Locate the cell with the specified text and output its (x, y) center coordinate. 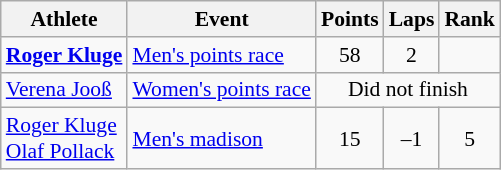
–1 (412, 138)
Rank (470, 19)
Laps (412, 19)
Roger Kluge (64, 55)
58 (350, 55)
Women's points race (222, 90)
Men's points race (222, 55)
2 (412, 55)
Athlete (64, 19)
Points (350, 19)
Event (222, 19)
Verena Jooß (64, 90)
Did not finish (408, 90)
Men's madison (222, 138)
15 (350, 138)
Roger KlugeOlaf Pollack (64, 138)
5 (470, 138)
